Pinpoint the cell where the given text exists, returning its [x, y] midpoint coordinate. 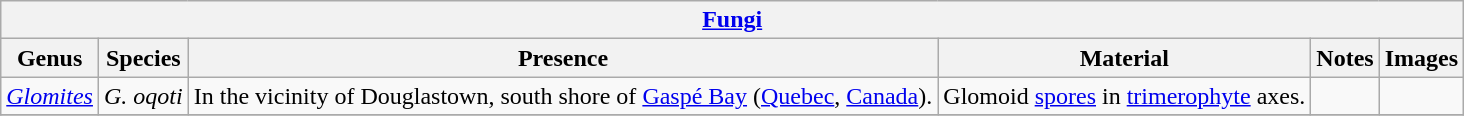
Glomoid spores in trimerophyte axes. [1124, 96]
Presence [563, 58]
G. oqoti [143, 96]
In the vicinity of Douglastown, south shore of Gaspé Bay (Quebec, Canada). [563, 96]
Images [1421, 58]
Glomites [50, 96]
Genus [50, 58]
Notes [1345, 58]
Fungi [732, 20]
Species [143, 58]
Material [1124, 58]
